Find where the given text appears and provide that cell's center as (x, y) coordinate. 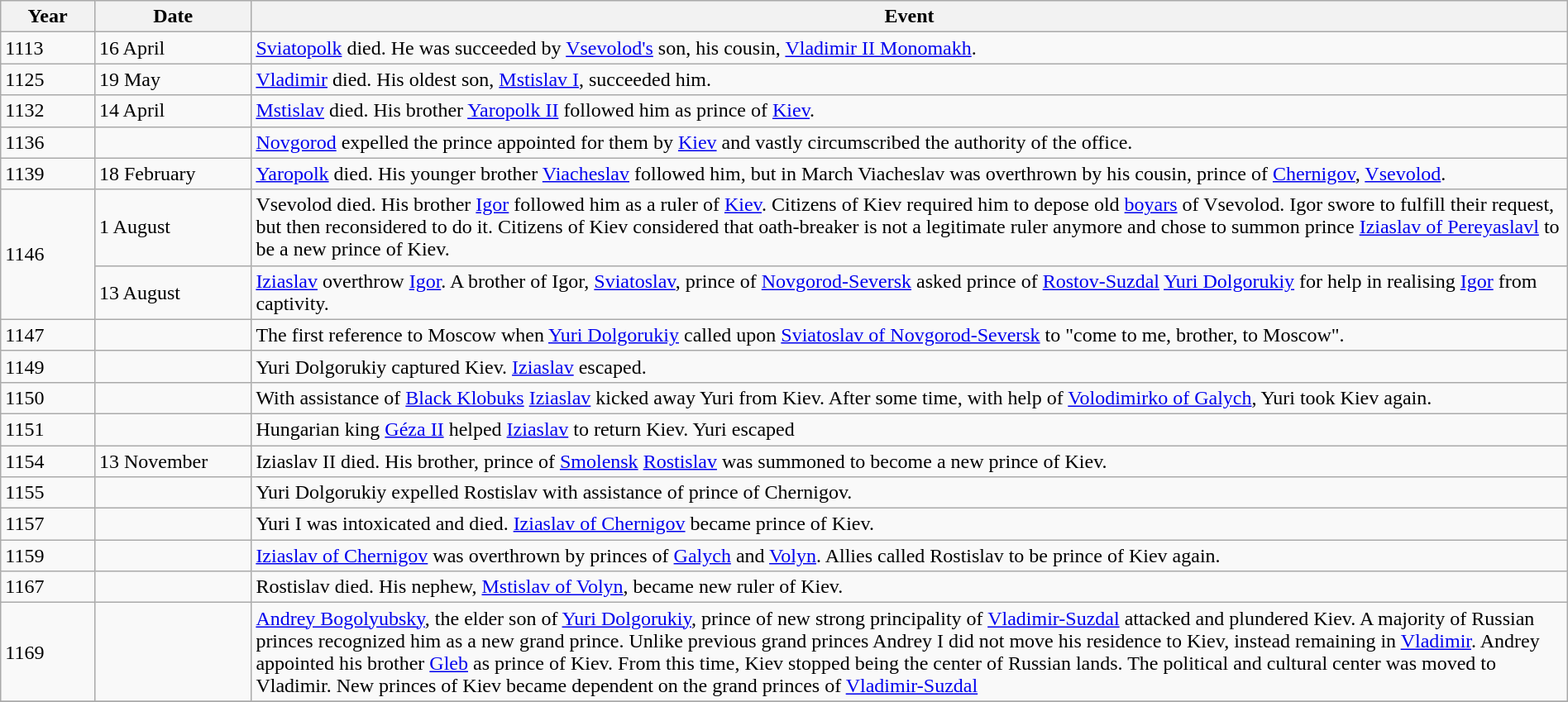
1113 (48, 48)
1136 (48, 142)
1149 (48, 366)
18 February (172, 174)
1167 (48, 587)
1169 (48, 652)
Yuri I was intoxicated and died. Iziaslav of Chernigov became prince of Kiev. (910, 524)
Sviatopolk died. He was succeeded by Vsevolod's son, his cousin, Vladimir II Monomakh. (910, 48)
1147 (48, 335)
1150 (48, 398)
13 August (172, 293)
Novgorod expelled the prince appointed for them by Kiev and vastly circumscribed the authority of the office. (910, 142)
1146 (48, 255)
13 November (172, 461)
16 April (172, 48)
Yaropolk died. His younger brother Viacheslav followed him, but in March Viacheslav was overthrown by his cousin, prince of Chernigov, Vsevolod. (910, 174)
Year (48, 17)
Mstislav died. His brother Yaropolk II followed him as prince of Kiev. (910, 111)
Vladimir died. His oldest son, Mstislav I, succeeded him. (910, 79)
Event (910, 17)
The first reference to Moscow when Yuri Dolgorukiy called upon Sviatoslav of Novgorod-Seversk to "come to me, brother, to Moscow". (910, 335)
19 May (172, 79)
Iziaslav of Chernigov was overthrown by princes of Galych and Volyn. Allies called Rostislav to be prince of Kiev again. (910, 556)
1125 (48, 79)
Hungarian king Géza II helped Iziaslav to return Kiev. Yuri escaped (910, 429)
14 April (172, 111)
Yuri Dolgorukiy expelled Rostislav with assistance of prince of Chernigov. (910, 493)
1151 (48, 429)
1157 (48, 524)
1159 (48, 556)
Date (172, 17)
1139 (48, 174)
1155 (48, 493)
Yuri Dolgorukiy captured Kiev. Iziaslav escaped. (910, 366)
1154 (48, 461)
1132 (48, 111)
Iziaslav II died. His brother, prince of Smolensk Rostislav was summoned to become a new prince of Kiev. (910, 461)
Rostislav died. His nephew, Mstislav of Volyn, became new ruler of Kiev. (910, 587)
1 August (172, 227)
With assistance of Black Klobuks Iziaslav kicked away Yuri from Kiev. After some time, with help of Volodimirko of Galych, Yuri took Kiev again. (910, 398)
